Determine the (x, y) coordinate at the center of the cell enclosing the given text.  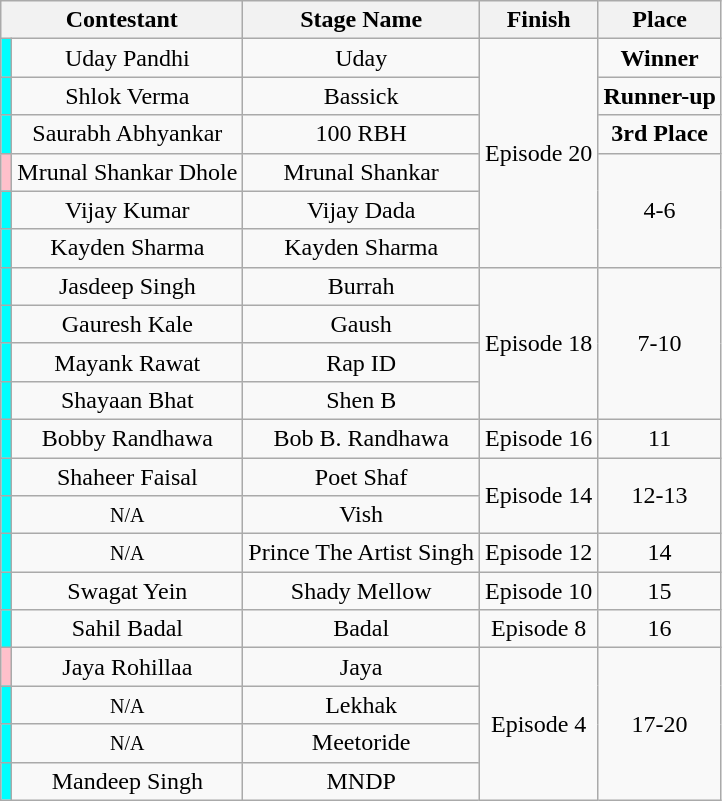
Bobby Randhawa (128, 438)
Mrunal Shankar (362, 172)
Episode 16 (538, 438)
Vijay Kumar (128, 210)
Finish (538, 20)
16 (660, 629)
Vish (362, 515)
12-13 (660, 496)
11 (660, 438)
Shayaan Bhat (128, 400)
Episode 10 (538, 591)
Contestant (122, 20)
3rd Place (660, 134)
Jaya Rohillaa (128, 667)
Shady Mellow (362, 591)
Poet Shaf (362, 477)
Place (660, 20)
Mrunal Shankar Dhole (128, 172)
MNDP (362, 781)
Vijay Dada (362, 210)
Sahil Badal (128, 629)
Jasdeep Singh (128, 286)
Badal (362, 629)
15 (660, 591)
Runner-up (660, 96)
Episode 8 (538, 629)
Episode 12 (538, 553)
7-10 (660, 343)
Burrah (362, 286)
Bob B. Randhawa (362, 438)
Rap ID (362, 362)
Shlok Verma (128, 96)
Uday Pandhi (128, 58)
Swagat Yein (128, 591)
Bassick (362, 96)
Uday (362, 58)
Gaush (362, 324)
14 (660, 553)
4-6 (660, 210)
Episode 4 (538, 724)
Jaya (362, 667)
Meetoride (362, 743)
Stage Name (362, 20)
17-20 (660, 724)
Shaheer Faisal (128, 477)
Mandeep Singh (128, 781)
Episode 20 (538, 153)
Episode 14 (538, 496)
Mayank Rawat (128, 362)
Gauresh Kale (128, 324)
Episode 18 (538, 343)
Saurabh Abhyankar (128, 134)
Winner (660, 58)
Prince The Artist Singh (362, 553)
Shen B (362, 400)
Lekhak (362, 705)
100 RBH (362, 134)
